Detect which cell encompasses the target text, then output its (x, y) center coordinate. 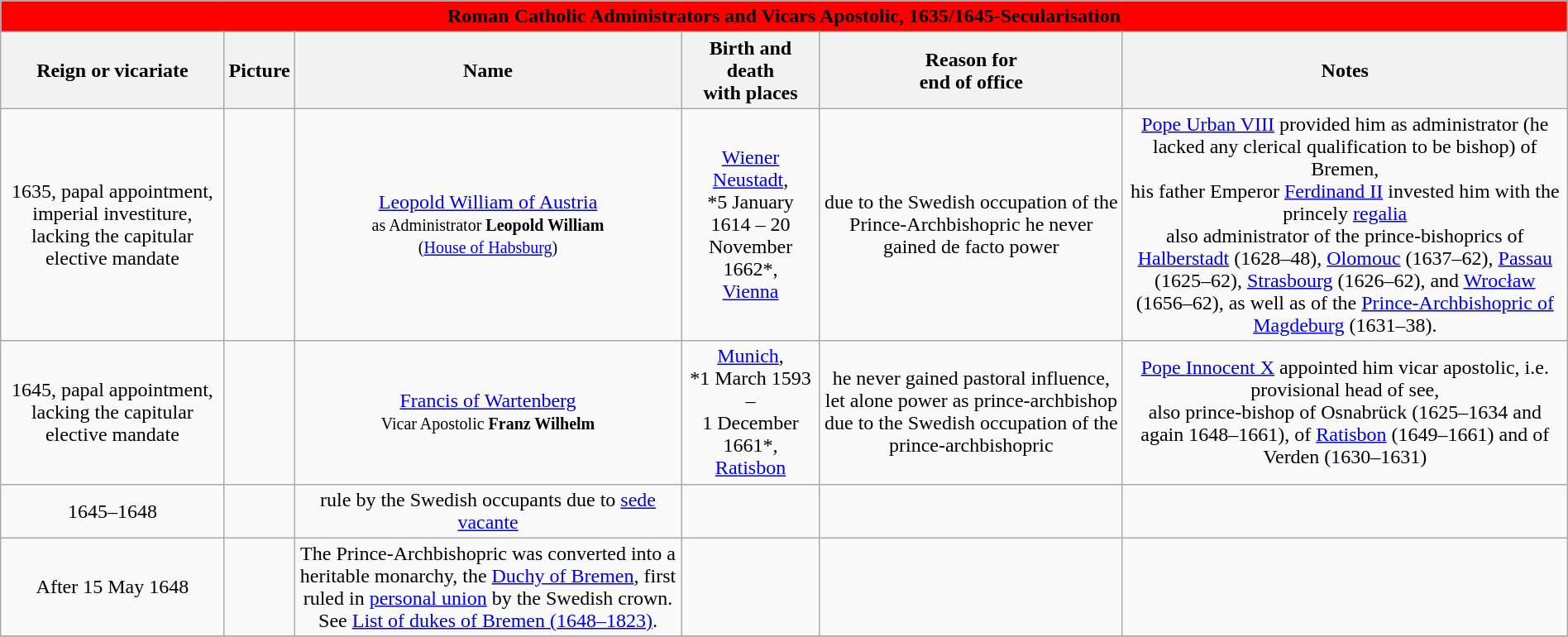
1645, papal appointment, lacking the capitular elective mandate (112, 412)
Birth and deathwith places (751, 70)
After 15 May 1648 (112, 587)
Picture (260, 70)
rule by the Swedish occupants due to sede vacante (488, 511)
he never gained pastoral influence, let alone power as prince-archbishop due to the Swedish occupation of the prince-archbishopric (971, 412)
due to the Swedish occupation of the Prince-Archbishopric he never gained de facto power (971, 225)
Notes (1345, 70)
Name (488, 70)
Francis of WartenbergVicar Apostolic Franz Wilhelm (488, 412)
1645–1648 (112, 511)
Wiener Neustadt, *5 January 1614 – 20 November 1662*, Vienna (751, 225)
Roman Catholic Administrators and Vicars Apostolic, 1635/1645-Secularisation (784, 17)
Munich, *1 March 1593 – 1 December 1661*, Ratisbon (751, 412)
1635, papal appointment, imperial investiture, lacking the capitular elective mandate (112, 225)
Leopold William of Austriaas Administrator Leopold William(House of Habsburg) (488, 225)
Reign or vicariate (112, 70)
Reason for end of office (971, 70)
